Output the [X, Y] coordinate of the center of the cell containing the given text.  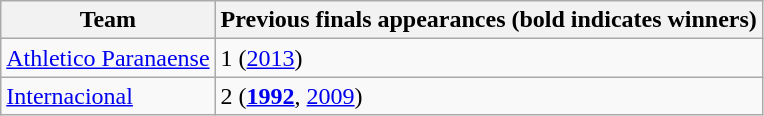
Previous finals appearances (bold indicates winners) [488, 20]
2 (1992, 2009) [488, 96]
Athletico Paranaense [108, 58]
Team [108, 20]
1 (2013) [488, 58]
Internacional [108, 96]
